Output the [x, y] coordinate of the center of the cell containing the given text.  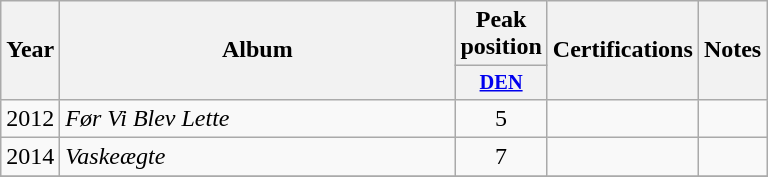
Album [258, 50]
5 [501, 118]
DEN [501, 83]
7 [501, 157]
Certifications [622, 50]
Year [30, 50]
Vaskeægte [258, 157]
Peak position [501, 34]
Notes [732, 50]
2014 [30, 157]
Før Vi Blev Lette [258, 118]
2012 [30, 118]
